Scan for the cell matching the given text and deliver its (X, Y) coordinate at center. 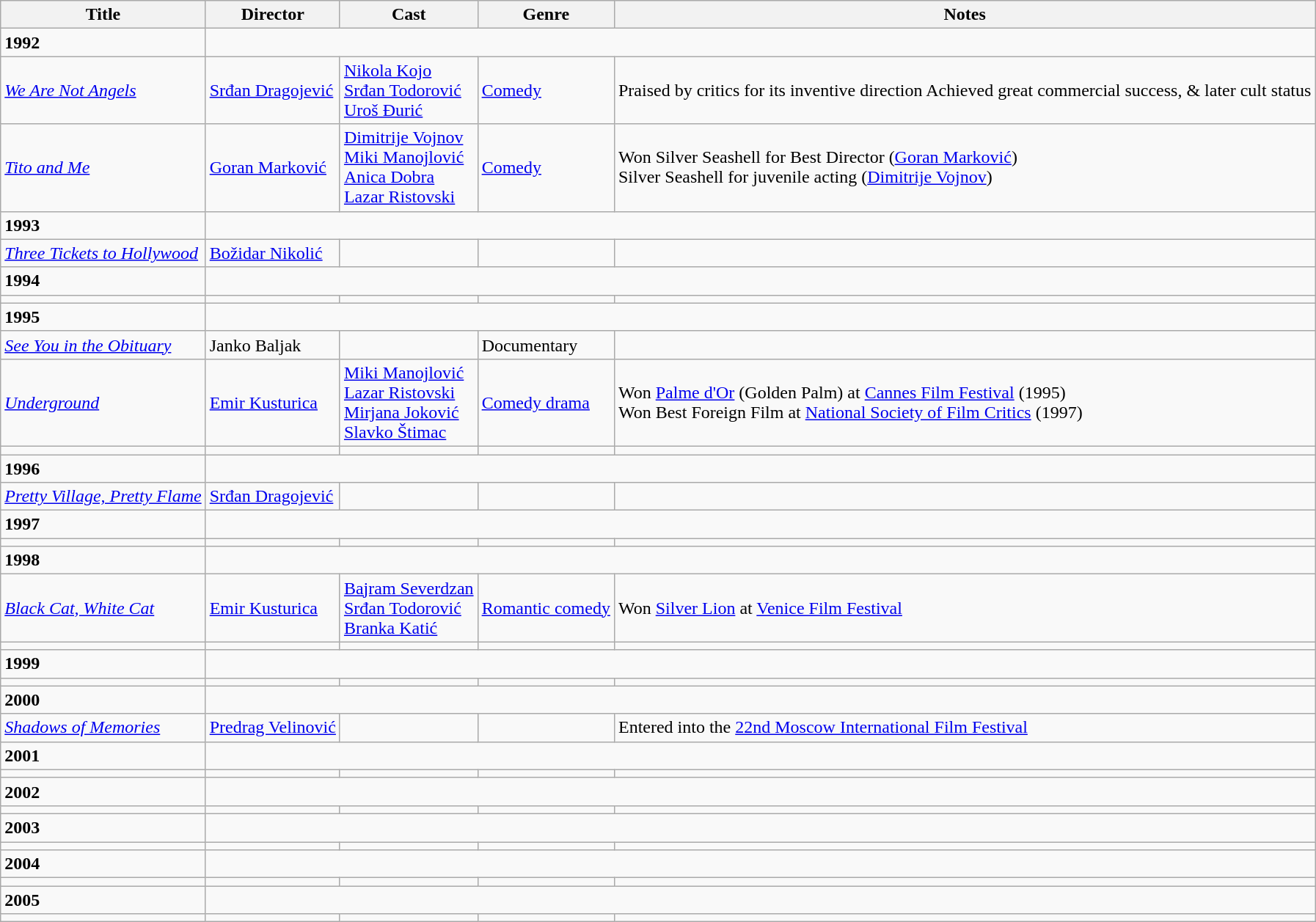
Janko Baljak (273, 345)
Shadows of Memories (103, 728)
Božidar Nikolić (273, 253)
2003 (103, 827)
Nikola KojoSrđan TodorovićUroš Đurić (409, 90)
Miki ManojlovićLazar RistovskiMirjana JokovićSlavko Štimac (409, 402)
Bajram SeverdzanSrđan TodorovićBranka Katić (409, 608)
Underground (103, 402)
1998 (103, 560)
Predrag Velinović (273, 728)
2002 (103, 791)
Genre (546, 15)
Comedy drama (546, 402)
Entered into the 22nd Moscow International Film Festival (964, 728)
Title (103, 15)
Won Silver Seashell for Best Director (Goran Marković)Silver Seashell for juvenile acting (Dimitrije Vojnov) (964, 167)
1993 (103, 225)
Cast (409, 15)
Dimitrije VojnovMiki ManojlovićAnica DobraLazar Ristovski (409, 167)
Tito and Me (103, 167)
Pretty Village, Pretty Flame (103, 497)
Romantic comedy (546, 608)
1997 (103, 524)
Praised by critics for its inventive direction Achieved great commercial success, & later cult status (964, 90)
1994 (103, 281)
2005 (103, 900)
2000 (103, 700)
Director (273, 15)
2001 (103, 755)
Goran Marković (273, 167)
Won Silver Lion at Venice Film Festival (964, 608)
Black Cat, White Cat (103, 608)
1995 (103, 317)
Won Palme d'Or (Golden Palm) at Cannes Film Festival (1995) Won Best Foreign Film at National Society of Film Critics (1997) (964, 402)
2004 (103, 864)
Documentary (546, 345)
1992 (103, 43)
1996 (103, 469)
Three Tickets to Hollywood (103, 253)
1999 (103, 664)
See You in the Obituary (103, 345)
We Are Not Angels (103, 90)
Notes (964, 15)
